From the cell containing the given text, extract its center point as (X, Y) coordinate. 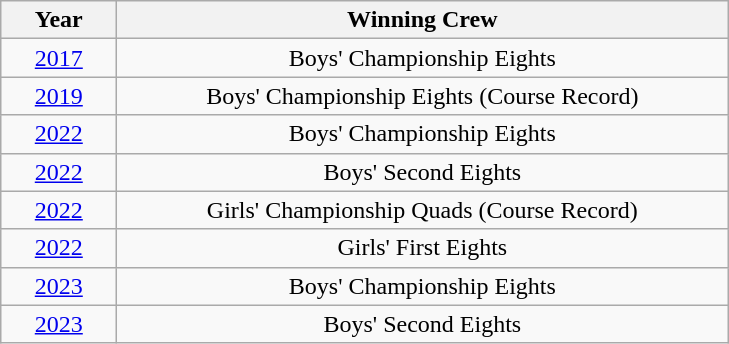
Winning Crew (422, 20)
Girls' Championship Quads (Course Record) (422, 210)
2017 (59, 58)
Girls' First Eights (422, 248)
2019 (59, 96)
Boys' Championship Eights (Course Record) (422, 96)
Year (59, 20)
